Identify which cell holds the provided text, then report its (x, y) central coordinate. 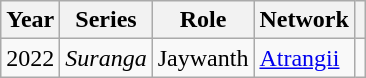
Jaywanth (203, 58)
2022 (30, 58)
Suranga (106, 58)
Series (106, 20)
Role (203, 20)
Year (30, 20)
Atrangii (304, 58)
Network (304, 20)
